Determine the [X, Y] coordinate at the center of the cell enclosing the given text.  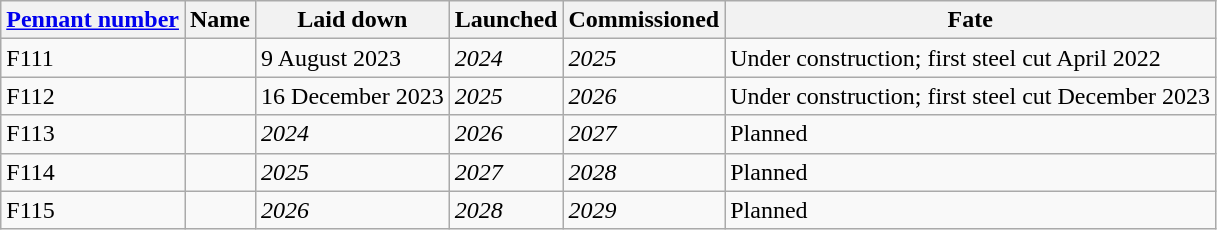
F111 [93, 58]
9 August 2023 [353, 58]
Laid down [353, 20]
Name [220, 20]
16 December 2023 [353, 96]
F114 [93, 172]
F115 [93, 210]
Pennant number [93, 20]
F113 [93, 134]
Under construction; first steel cut April 2022 [970, 58]
Launched [506, 20]
Commissioned [644, 20]
Under construction; first steel cut December 2023 [970, 96]
Fate [970, 20]
F112 [93, 96]
2029 [644, 210]
